Return [X, Y] of the center of cell containing provided text 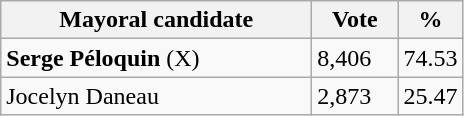
Jocelyn Daneau [156, 96]
74.53 [430, 58]
8,406 [355, 58]
Mayoral candidate [156, 20]
2,873 [355, 96]
% [430, 20]
Vote [355, 20]
25.47 [430, 96]
Serge Péloquin (X) [156, 58]
